Search for the cell housing the specified text and yield its (x, y) center coordinate. 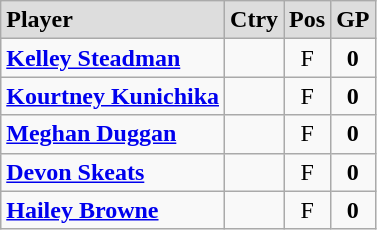
Kourtney Kunichika (113, 96)
Player (113, 20)
Pos (308, 20)
Hailey Browne (113, 210)
Kelley Steadman (113, 58)
Meghan Duggan (113, 134)
Devon Skeats (113, 172)
GP (353, 20)
Ctry (254, 20)
